Scan for the cell matching the given text and deliver its [X, Y] coordinate at center. 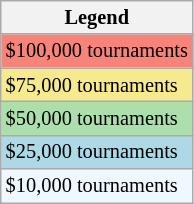
$75,000 tournaments [97, 85]
$50,000 tournaments [97, 118]
$100,000 tournaments [97, 51]
Legend [97, 17]
$25,000 tournaments [97, 152]
$10,000 tournaments [97, 186]
